Locate the cell with the specified text and output its [X, Y] center coordinate. 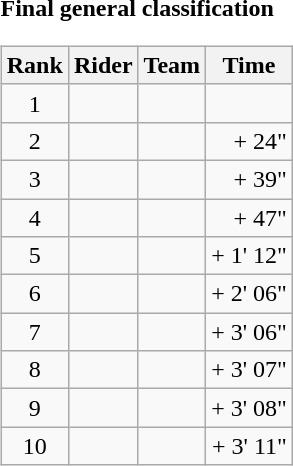
Time [250, 65]
7 [34, 332]
+ 2' 06" [250, 294]
+ 39" [250, 179]
10 [34, 446]
+ 47" [250, 217]
+ 3' 08" [250, 408]
+ 3' 11" [250, 446]
+ 3' 06" [250, 332]
9 [34, 408]
4 [34, 217]
5 [34, 256]
Rider [103, 65]
8 [34, 370]
2 [34, 141]
+ 1' 12" [250, 256]
Rank [34, 65]
3 [34, 179]
Team [172, 65]
1 [34, 103]
6 [34, 294]
+ 24" [250, 141]
+ 3' 07" [250, 370]
